Return the (x, y) coordinate for the center point of the cell that contains the specified text.  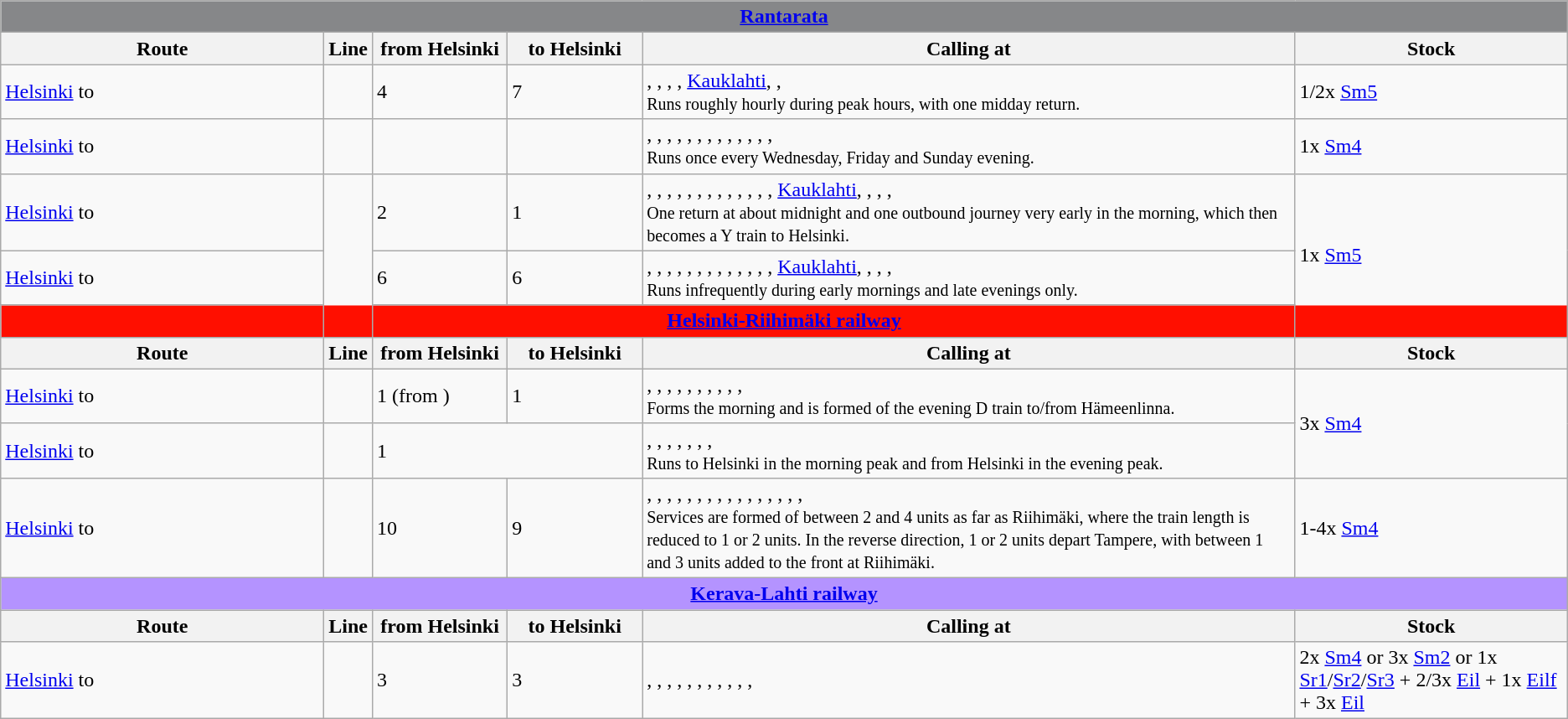
, , , , , , , , , , , , , Runs once every Wednesday, Friday and Sunday evening. (968, 146)
4 (441, 92)
, , , , , , , , , , Forms the morning and is formed of the evening D train to/from Hämeenlinna. (968, 396)
9 (575, 528)
2x Sm4 or 3x Sm2 or 1x Sr1/Sr2/Sr3 + 2/3x Eil + 1x Eilf + 3x Eil (1431, 680)
1-4x Sm4 (1431, 528)
1x Sm4 (1431, 146)
10 (441, 528)
, , , , Kauklahti, , Runs roughly hourly during peak hours, with one midday return. (968, 92)
Helsinki-Riihimäki railway (784, 321)
, , , , , , , Runs to Helsinki in the morning peak and from Helsinki in the evening peak. (968, 451)
2 (441, 212)
3x Sm4 (1431, 423)
1 (from ) (441, 396)
Rantarata (784, 17)
, , , , , , , , , , , (968, 680)
Kerava-Lahti railway (784, 593)
7 (575, 92)
1x Sm5 (1431, 255)
1/2x Sm5 (1431, 92)
, , , , , , , , , , , , , Kauklahti, , , , Runs infrequently during early mornings and late evenings only. (968, 278)
